Identify which cell holds the provided text, then report its [X, Y] central coordinate. 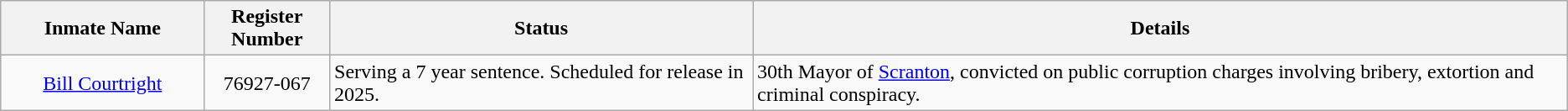
76927-067 [267, 82]
Bill Courtright [102, 82]
Status [541, 29]
Details [1161, 29]
Serving a 7 year sentence. Scheduled for release in 2025. [541, 82]
30th Mayor of Scranton, convicted on public corruption charges involving bribery, extortion and criminal conspiracy. [1161, 82]
Register Number [267, 29]
Inmate Name [102, 29]
